Determine the [X, Y] coordinate at the center of the cell enclosing the given text.  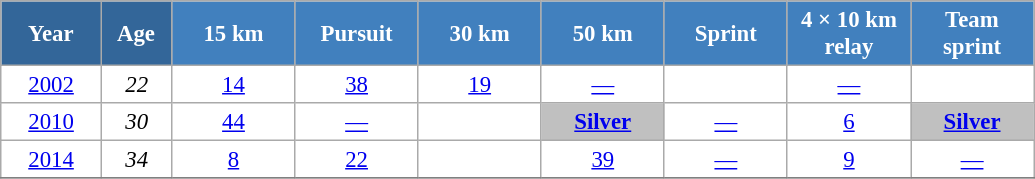
39 [602, 160]
19 [480, 85]
Sprint [726, 34]
34 [136, 160]
30 [136, 122]
15 km [234, 34]
8 [234, 160]
4 × 10 km relay [848, 34]
6 [848, 122]
44 [234, 122]
50 km [602, 34]
2014 [52, 160]
14 [234, 85]
9 [848, 160]
Age [136, 34]
2010 [52, 122]
Year [52, 34]
Pursuit [356, 34]
30 km [480, 34]
Team sprint [972, 34]
2002 [52, 85]
38 [356, 85]
